Output the [X, Y] coordinate of the center of the cell containing the given text.  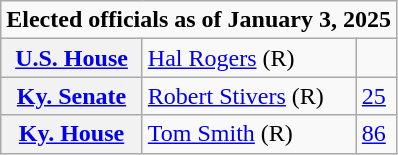
Elected officials as of January 3, 2025 [199, 20]
25 [376, 96]
Ky. House [72, 134]
Hal Rogers (R) [249, 58]
Ky. Senate [72, 96]
Robert Stivers (R) [249, 96]
86 [376, 134]
U.S. House [72, 58]
Tom Smith (R) [249, 134]
